Find where the given text appears and provide that cell's center as (x, y) coordinate. 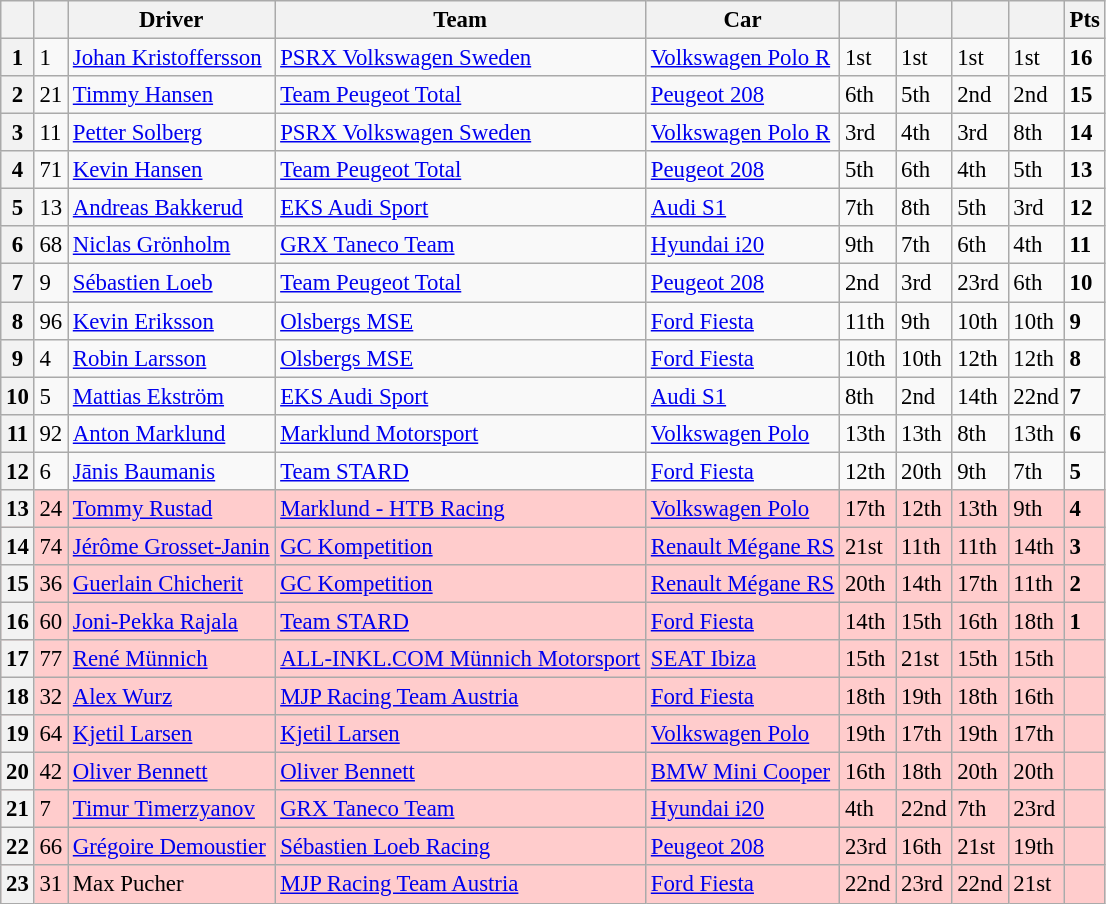
31 (50, 885)
Mattias Ekström (172, 396)
Marklund - HTB Racing (460, 509)
Team (460, 20)
Johan Kristoffersson (172, 58)
19 (18, 734)
Petter Solberg (172, 133)
BMW Mini Cooper (742, 772)
64 (50, 734)
Robin Larsson (172, 358)
SEAT Ibiza (742, 659)
71 (50, 170)
Anton Marklund (172, 433)
Timmy Hansen (172, 95)
92 (50, 433)
Kevin Hansen (172, 170)
74 (50, 546)
Timur Timerzyanov (172, 809)
68 (50, 245)
Marklund Motorsport (460, 433)
77 (50, 659)
Jérôme Grosset-Janin (172, 546)
22 (18, 847)
17 (18, 659)
Andreas Bakkerud (172, 208)
60 (50, 621)
Tommy Rustad (172, 509)
18 (18, 697)
Sébastien Loeb Racing (460, 847)
96 (50, 321)
Pts (1084, 20)
23 (18, 885)
66 (50, 847)
Grégoire Demoustier (172, 847)
Alex Wurz (172, 697)
Niclas Grönholm (172, 245)
Sébastien Loeb (172, 283)
42 (50, 772)
20 (18, 772)
36 (50, 584)
ALL-INKL.COM Münnich Motorsport (460, 659)
32 (50, 697)
René Münnich (172, 659)
Jānis Baumanis (172, 471)
Max Pucher (172, 885)
Guerlain Chicherit (172, 584)
24 (50, 509)
Joni-Pekka Rajala (172, 621)
Kevin Eriksson (172, 321)
Car (742, 20)
Driver (172, 20)
